Find where the given text appears and provide that cell's center as (x, y) coordinate. 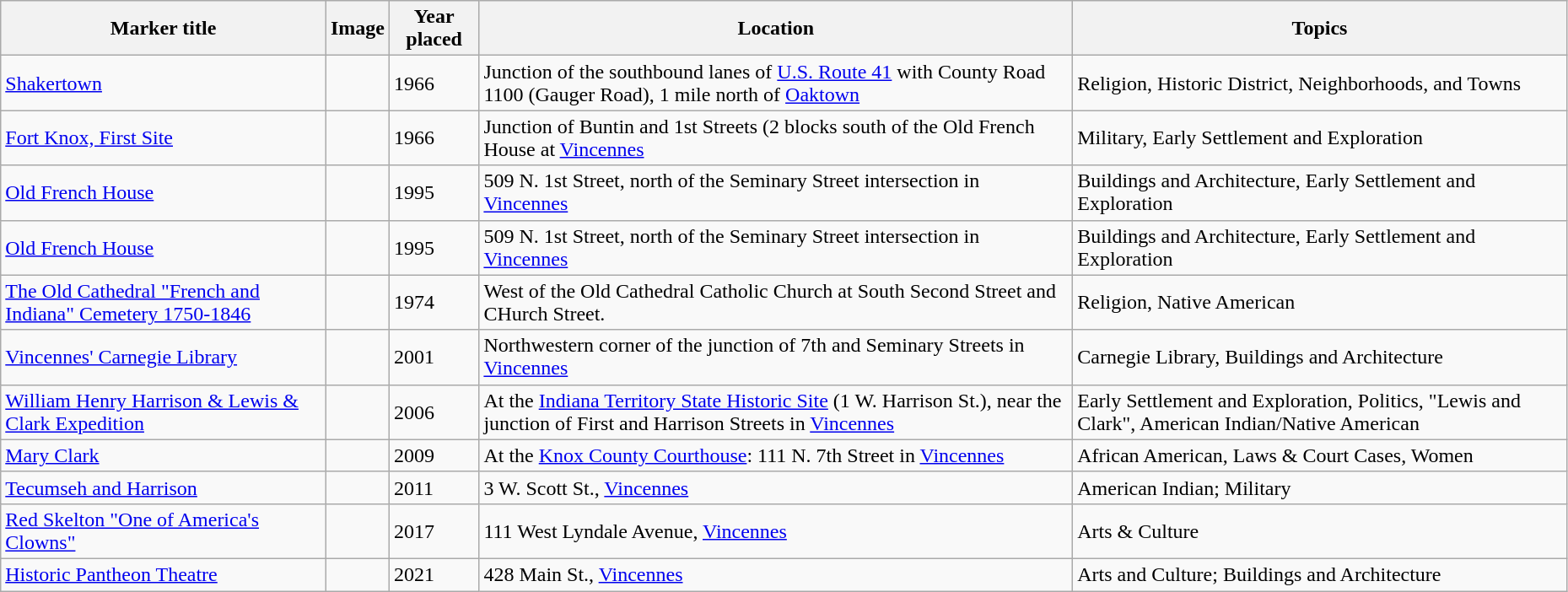
Carnegie Library, Buildings and Architecture (1320, 358)
Image (358, 29)
2011 (434, 487)
3 W. Scott St., Vincennes (776, 487)
Northwestern corner of the junction of 7th and Seminary Streets in Vincennes (776, 358)
2001 (434, 358)
2017 (434, 531)
African American, Laws & Court Cases, Women (1320, 455)
Red Skelton "One of America's Clowns" (164, 531)
Year placed (434, 29)
2009 (434, 455)
American Indian; Military (1320, 487)
Religion, Native American (1320, 302)
Military, Early Settlement and Exploration (1320, 138)
Fort Knox, First Site (164, 138)
Religion, Historic District, Neighborhoods, and Towns (1320, 83)
Vincennes' Carnegie Library (164, 358)
Arts & Culture (1320, 531)
Junction of the southbound lanes of U.S. Route 41 with County Road 1100 (Gauger Road), 1 mile north of Oaktown (776, 83)
Junction of Buntin and 1st Streets (2 blocks south of the Old French House at Vincennes (776, 138)
111 West Lyndale Avenue, Vincennes (776, 531)
At the Knox County Courthouse: 111 N. 7th Street in Vincennes (776, 455)
Historic Pantheon Theatre (164, 574)
William Henry Harrison & Lewis & Clark Expedition (164, 412)
Topics (1320, 29)
Tecumseh and Harrison (164, 487)
2006 (434, 412)
1974 (434, 302)
Shakertown (164, 83)
The Old Cathedral "French and Indiana" Cemetery 1750-1846 (164, 302)
Location (776, 29)
West of the Old Cathedral Catholic Church at South Second Street and CHurch Street. (776, 302)
Marker title (164, 29)
At the Indiana Territory State Historic Site (1 W. Harrison St.), near the junction of First and Harrison Streets in Vincennes (776, 412)
Mary Clark (164, 455)
Arts and Culture; Buildings and Architecture (1320, 574)
2021 (434, 574)
428 Main St., Vincennes (776, 574)
Early Settlement and Exploration, Politics, "Lewis and Clark", American Indian/Native American (1320, 412)
